Return [X, Y] of the center of cell containing provided text 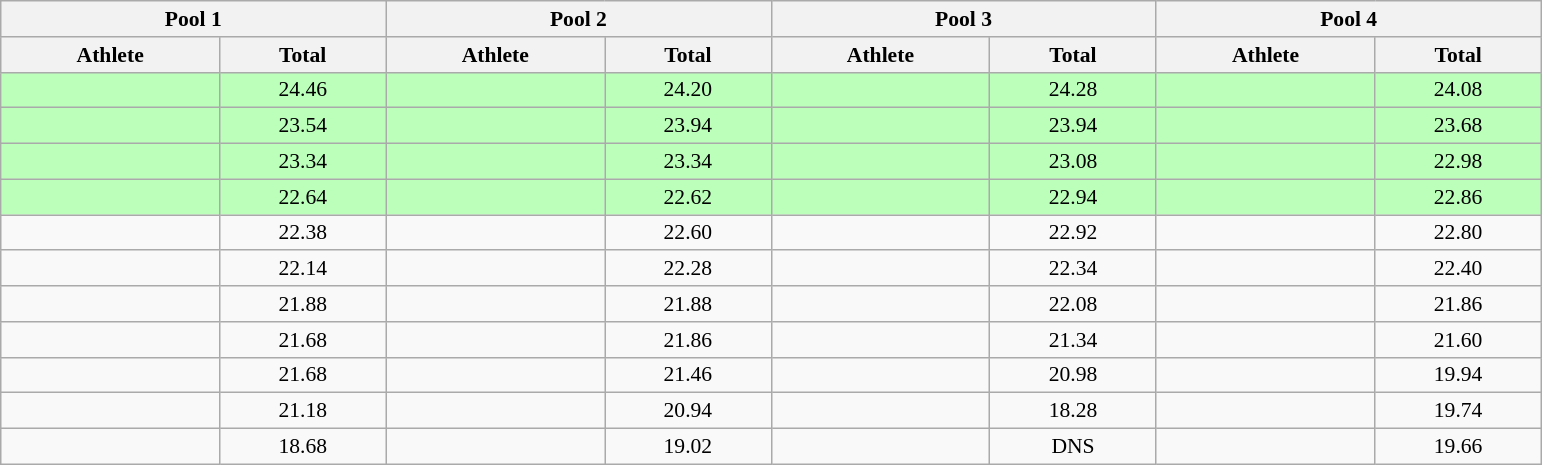
22.60 [688, 233]
24.28 [1073, 90]
24.08 [1458, 90]
22.40 [1458, 269]
24.20 [688, 90]
22.92 [1073, 233]
18.28 [1073, 411]
19.66 [1458, 447]
22.98 [1458, 162]
Pool 3 [964, 19]
22.28 [688, 269]
22.80 [1458, 233]
19.94 [1458, 375]
22.64 [303, 197]
21.18 [303, 411]
20.98 [1073, 375]
23.08 [1073, 162]
22.08 [1073, 304]
20.94 [688, 411]
22.38 [303, 233]
21.34 [1073, 340]
21.46 [688, 375]
24.46 [303, 90]
23.54 [303, 126]
22.62 [688, 197]
22.14 [303, 269]
Pool 1 [194, 19]
22.34 [1073, 269]
Pool 2 [578, 19]
22.94 [1073, 197]
23.68 [1458, 126]
22.86 [1458, 197]
18.68 [303, 447]
19.02 [688, 447]
21.60 [1458, 340]
19.74 [1458, 411]
Pool 4 [1348, 19]
DNS [1073, 447]
